Pinpoint the cell where the given text exists, returning its [X, Y] midpoint coordinate. 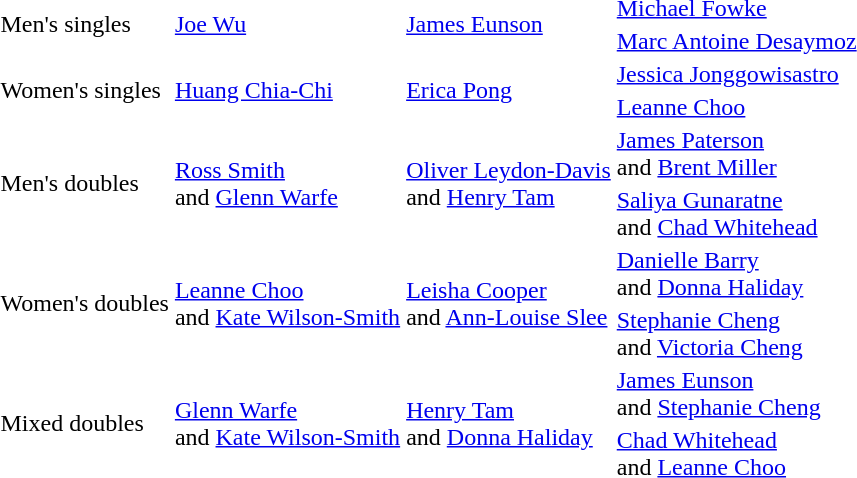
Leisha Cooperand Ann-Louise Slee [509, 304]
Oliver Leydon-Davisand Henry Tam [509, 184]
Ross Smithand Glenn Warfe [287, 184]
Leanne Chooand Kate Wilson-Smith [287, 304]
Huang Chia-Chi [287, 90]
Erica Pong [509, 90]
